Return the (X, Y) coordinate for the center point of the cell that contains the specified text.  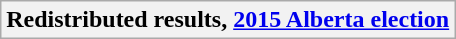
Redistributed results, 2015 Alberta election (228, 20)
